Provide the (x, y) coordinate of the cell's center where the given text is located.  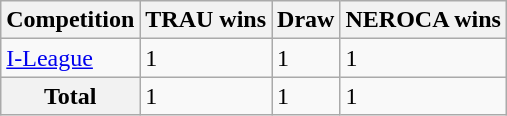
NEROCA wins (423, 20)
I-League (70, 58)
TRAU wins (206, 20)
Competition (70, 20)
Draw (306, 20)
Total (70, 96)
